Capture the cell that displays the provided text and extract its (x, y) central coordinate. 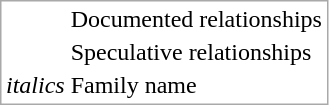
Speculative relationships (196, 53)
Documented relationships (196, 19)
Family name (196, 85)
italics (35, 85)
